Find where the given text appears and provide that cell's center as (x, y) coordinate. 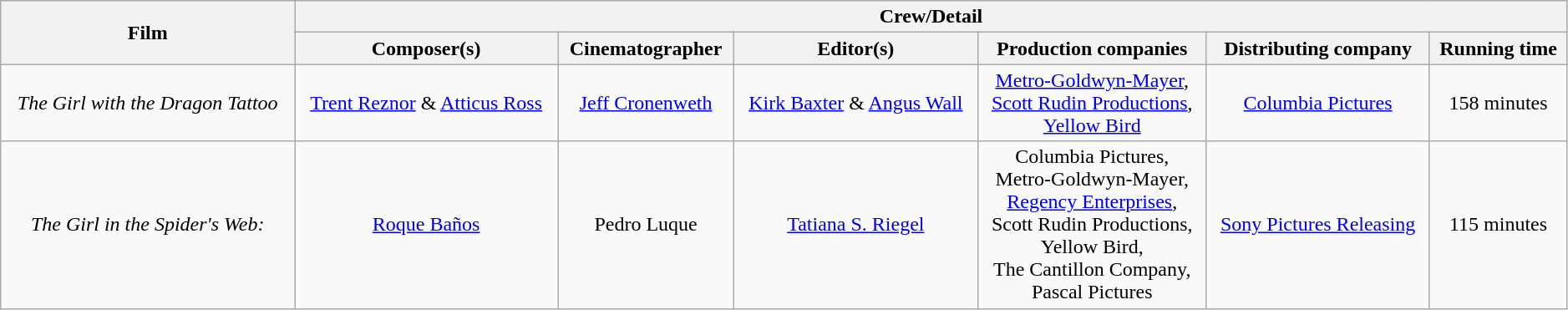
Film (148, 33)
Jeff Cronenweth (647, 103)
Kirk Baxter & Angus Wall (855, 103)
Composer(s) (426, 48)
Running time (1499, 48)
Distributing company (1317, 48)
Editor(s) (855, 48)
Production companies (1092, 48)
Trent Reznor & Atticus Ross (426, 103)
Metro-Goldwyn-Mayer, Scott Rudin Productions, Yellow Bird (1092, 103)
Pedro Luque (647, 225)
Crew/Detail (931, 17)
The Girl in the Spider's Web: (148, 225)
Columbia Pictures (1317, 103)
Roque Baños (426, 225)
115 minutes (1499, 225)
Sony Pictures Releasing (1317, 225)
Columbia Pictures, Metro-Goldwyn-Mayer, Regency Enterprises, Scott Rudin Productions, Yellow Bird, The Cantillon Company, Pascal Pictures (1092, 225)
158 minutes (1499, 103)
The Girl with the Dragon Tattoo (148, 103)
Cinematographer (647, 48)
Tatiana S. Riegel (855, 225)
